Identify which cell holds the provided text, then report its (X, Y) central coordinate. 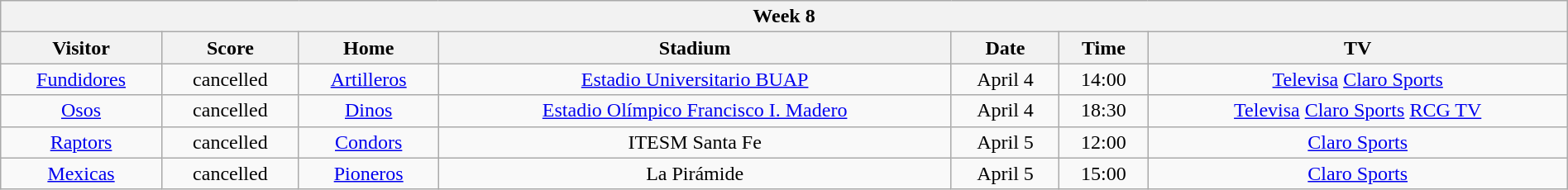
La Pirámide (695, 173)
Condors (368, 142)
Visitor (81, 48)
Artilleros (368, 79)
Mexicas (81, 173)
Time (1103, 48)
Televisa Claro Sports (1358, 79)
Osos (81, 111)
Score (230, 48)
Raptors (81, 142)
ITESM Santa Fe (695, 142)
Pioneros (368, 173)
Estadio Universitario BUAP (695, 79)
18:30 (1103, 111)
15:00 (1103, 173)
Week 8 (784, 17)
Dinos (368, 111)
TV (1358, 48)
Televisa Claro Sports RCG TV (1358, 111)
Fundidores (81, 79)
14:00 (1103, 79)
Stadium (695, 48)
Home (368, 48)
Date (1005, 48)
Estadio Olímpico Francisco I. Madero (695, 111)
12:00 (1103, 142)
